Output the [x, y] coordinate of the center of the cell containing the given text.  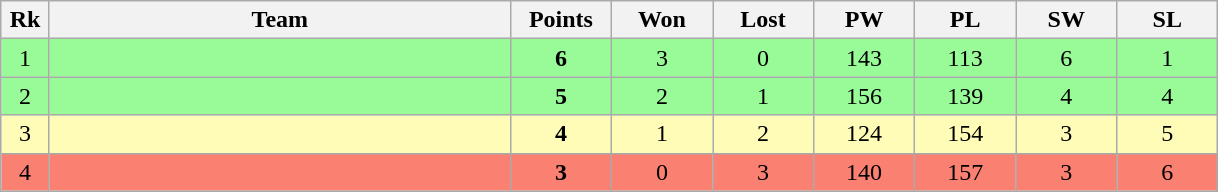
154 [966, 134]
PL [966, 20]
Rk [26, 20]
140 [864, 172]
156 [864, 96]
139 [966, 96]
Points [560, 20]
Team [280, 20]
SL [1168, 20]
124 [864, 134]
143 [864, 58]
157 [966, 172]
Lost [762, 20]
113 [966, 58]
SW [1066, 20]
PW [864, 20]
Won [662, 20]
